Find where the given text appears and provide that cell's center as (X, Y) coordinate. 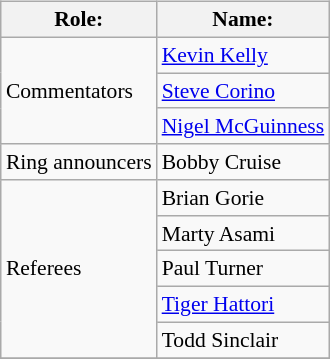
Marty Asami (244, 233)
Referees (79, 269)
Steve Corino (244, 91)
Role: (79, 20)
Brian Gorie (244, 198)
Ring announcers (79, 162)
Paul Turner (244, 269)
Commentators (79, 90)
Bobby Cruise (244, 162)
Todd Sinclair (244, 340)
Nigel McGuinness (244, 126)
Kevin Kelly (244, 55)
Name: (244, 20)
Tiger Hattori (244, 305)
